Identify which cell holds the provided text, then report its [x, y] central coordinate. 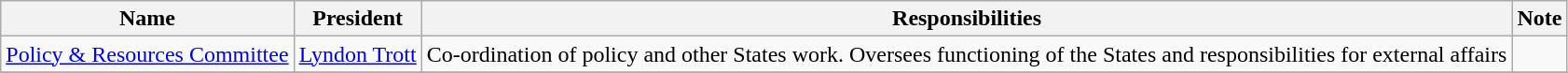
Responsibilities [967, 19]
Name [147, 19]
President [358, 19]
Policy & Resources Committee [147, 54]
Lyndon Trott [358, 54]
Note [1540, 19]
Co-ordination of policy and other States work. Oversees functioning of the States and responsibilities for external affairs [967, 54]
